Scan for the cell matching the given text and deliver its (X, Y) coordinate at center. 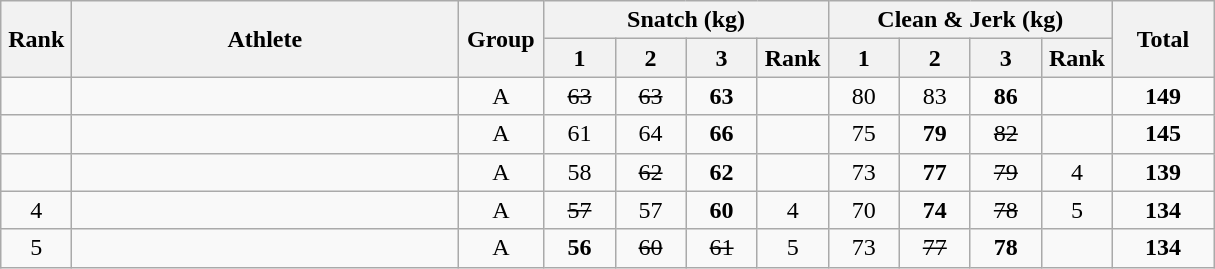
82 (1006, 134)
Total (1162, 39)
Group (501, 39)
70 (864, 210)
Clean & Jerk (kg) (970, 20)
86 (1006, 96)
149 (1162, 96)
145 (1162, 134)
56 (580, 248)
66 (722, 134)
139 (1162, 172)
83 (934, 96)
64 (650, 134)
Athlete (265, 39)
80 (864, 96)
Snatch (kg) (686, 20)
75 (864, 134)
58 (580, 172)
74 (934, 210)
